Provide the [x, y] coordinate of the cell's center where the given text is located.  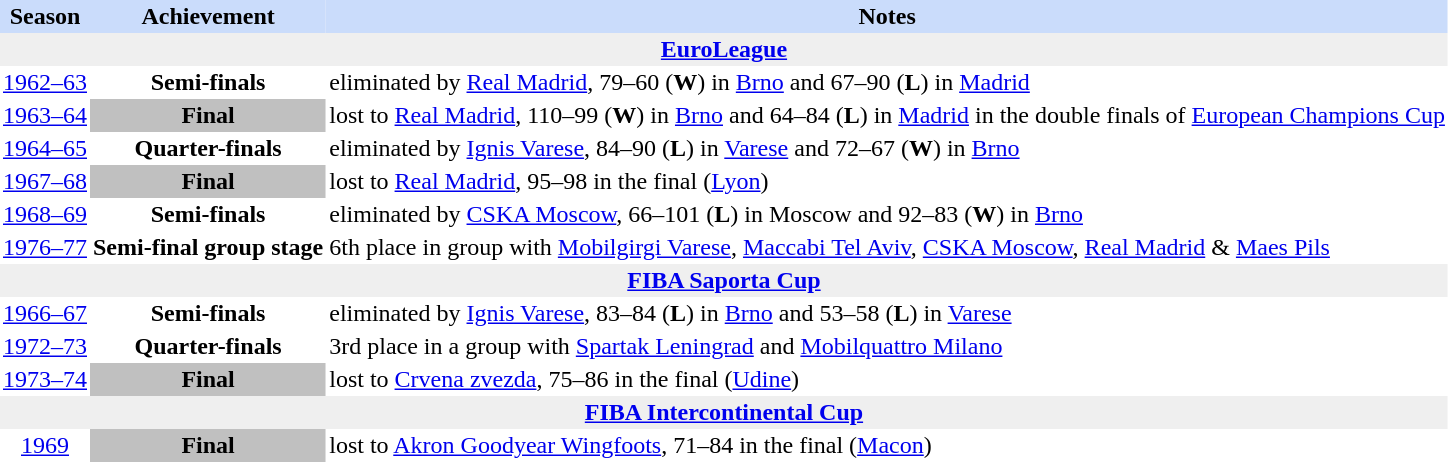
1969 [45, 446]
eliminated by Real Madrid, 79–60 (W) in Brno and 67–90 (L) in Madrid [887, 82]
lost to Crvena zvezda, 75–86 in the final (Udine) [887, 380]
1976–77 [45, 248]
lost to Real Madrid, 95–98 in the final (Lyon) [887, 182]
lost to Akron Goodyear Wingfoots, 71–84 in the final (Macon) [887, 446]
1972–73 [45, 346]
Achievement [208, 16]
1966–67 [45, 314]
1968–69 [45, 214]
Season [45, 16]
Notes [887, 16]
eliminated by Ignis Varese, 83–84 (L) in Brno and 53–58 (L) in Varese [887, 314]
1973–74 [45, 380]
Semi-final group stage [208, 248]
eliminated by CSKA Moscow, 66–101 (L) in Moscow and 92–83 (W) in Brno [887, 214]
EuroLeague [724, 50]
1962–63 [45, 82]
FIBA Saporta Cup [724, 280]
1964–65 [45, 148]
6th place in group with Mobilgirgi Varese, Maccabi Tel Aviv, CSKA Moscow, Real Madrid & Maes Pils [887, 248]
3rd place in a group with Spartak Leningrad and Mobilquattro Milano [887, 346]
lost to Real Madrid, 110–99 (W) in Brno and 64–84 (L) in Madrid in the double finals of European Champions Cup [887, 116]
1963–64 [45, 116]
eliminated by Ignis Varese, 84–90 (L) in Varese and 72–67 (W) in Brno [887, 148]
FIBA Intercontinental Cup [724, 412]
1967–68 [45, 182]
